Return [x, y] of the center of cell containing provided text 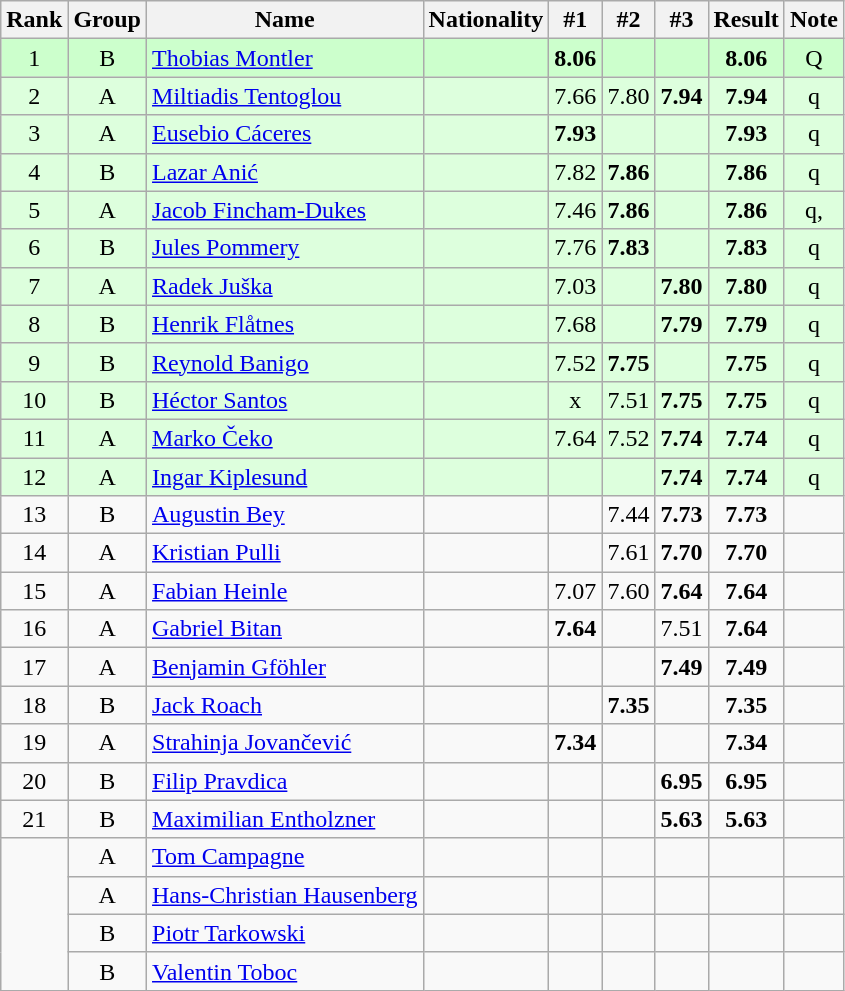
Strahinja Jovančević [286, 743]
10 [34, 400]
Henrik Flåtnes [286, 324]
Augustin Bey [286, 515]
17 [34, 667]
Jack Roach [286, 705]
Note [814, 20]
21 [34, 819]
15 [34, 591]
Jacob Fincham-Dukes [286, 210]
5 [34, 210]
Lazar Anić [286, 172]
3 [34, 134]
16 [34, 629]
Fabian Heinle [286, 591]
Filip Pravdica [286, 781]
Radek Juška [286, 286]
12 [34, 477]
Group [108, 20]
11 [34, 438]
Miltiadis Tentoglou [286, 96]
Piotr Tarkowski [286, 933]
7.46 [576, 210]
8 [34, 324]
2 [34, 96]
#1 [576, 20]
Thobias Montler [286, 58]
Benjamin Gföhler [286, 667]
Name [286, 20]
7.44 [628, 515]
Kristian Pulli [286, 553]
Tom Campagne [286, 857]
7.03 [576, 286]
6 [34, 248]
7.68 [576, 324]
Rank [34, 20]
19 [34, 743]
#2 [628, 20]
Eusebio Cáceres [286, 134]
Q [814, 58]
20 [34, 781]
18 [34, 705]
9 [34, 362]
q, [814, 210]
Jules Pommery [286, 248]
1 [34, 58]
Gabriel Bitan [286, 629]
7.61 [628, 553]
Result [746, 20]
13 [34, 515]
Marko Čeko [286, 438]
Hans-Christian Hausenberg [286, 895]
Héctor Santos [286, 400]
7.82 [576, 172]
7.60 [628, 591]
x [576, 400]
Nationality [486, 20]
#3 [682, 20]
Ingar Kiplesund [286, 477]
Maximilian Entholzner [286, 819]
Valentin Toboc [286, 971]
7 [34, 286]
7.07 [576, 591]
14 [34, 553]
7.66 [576, 96]
Reynold Banigo [286, 362]
7.76 [576, 248]
4 [34, 172]
